Pinpoint the cell where the given text exists, returning its [x, y] midpoint coordinate. 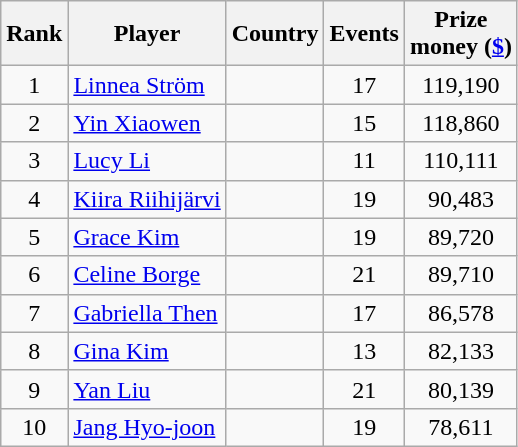
Lucy Li [147, 161]
9 [34, 389]
13 [364, 351]
4 [34, 199]
90,483 [460, 199]
Celine Borge [147, 275]
118,860 [460, 123]
Rank [34, 34]
2 [34, 123]
Country [275, 34]
8 [34, 351]
3 [34, 161]
Prize money ($) [460, 34]
15 [364, 123]
Jang Hyo-joon [147, 427]
Events [364, 34]
110,111 [460, 161]
5 [34, 237]
Linnea Ström [147, 85]
6 [34, 275]
Gina Kim [147, 351]
89,720 [460, 237]
Gabriella Then [147, 313]
Yin Xiaowen [147, 123]
119,190 [460, 85]
89,710 [460, 275]
78,611 [460, 427]
7 [34, 313]
1 [34, 85]
Grace Kim [147, 237]
Player [147, 34]
86,578 [460, 313]
Yan Liu [147, 389]
82,133 [460, 351]
11 [364, 161]
10 [34, 427]
Kiira Riihijärvi [147, 199]
80,139 [460, 389]
